Provide the (x, y) coordinate of the cell's center where the given text is located.  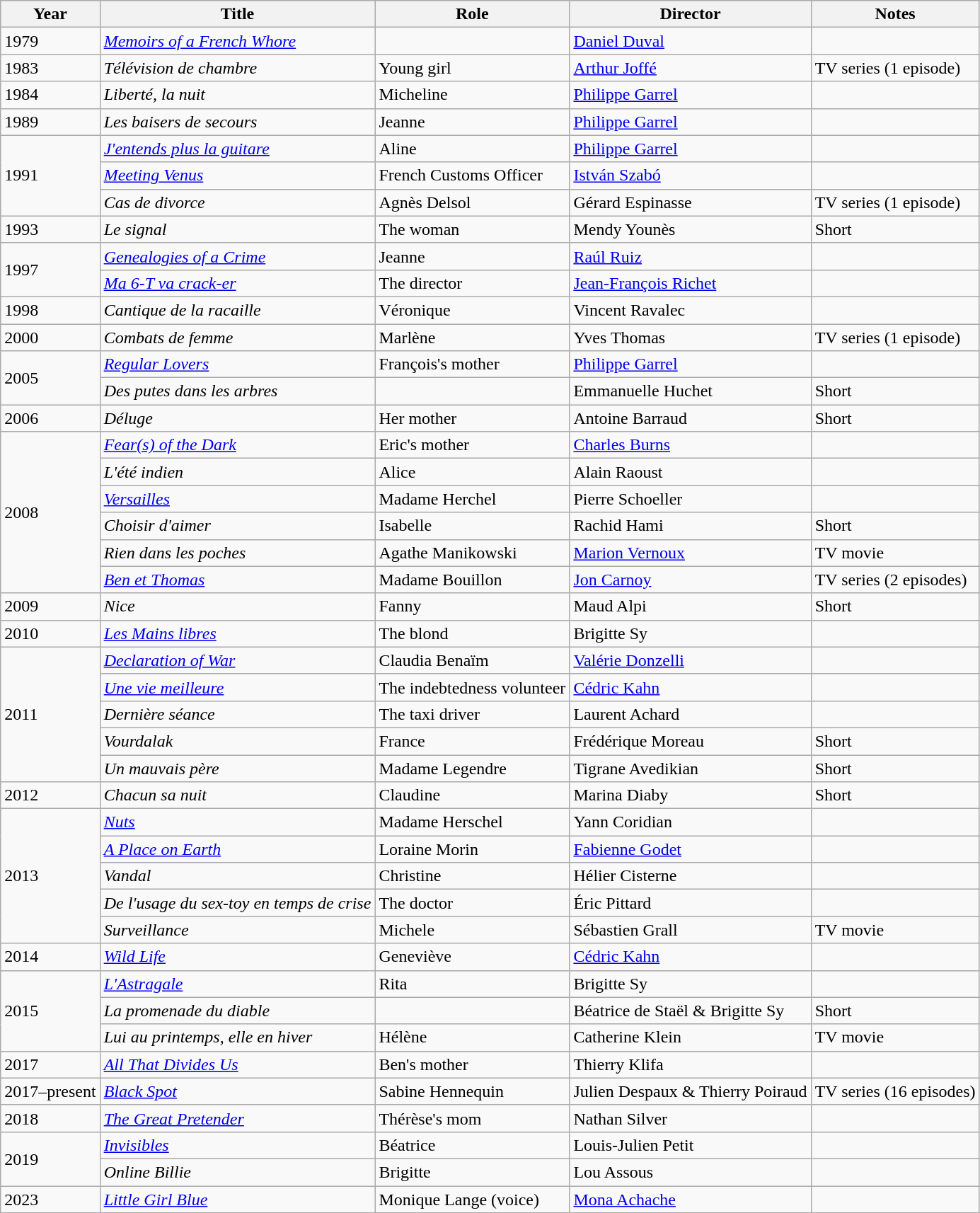
Invisibles (238, 1145)
Fabienne Godet (691, 849)
Meeting Venus (238, 176)
Alain Raoust (691, 472)
Genealogies of a Crime (238, 256)
The Great Pretender (238, 1118)
2006 (50, 418)
2008 (50, 512)
Liberté, la nuit (238, 95)
Une vie meilleure (238, 687)
Yann Coridian (691, 822)
Surveillance (238, 930)
Agathe Manikowski (473, 553)
Versailles (238, 499)
Ben et Thomas (238, 580)
Frédérique Moreau (691, 741)
Gérard Espinasse (691, 202)
Christine (473, 876)
Black Spot (238, 1091)
1984 (50, 95)
Chacun sa nuit (238, 795)
Catherine Klein (691, 1037)
Memoirs of a French Whore (238, 41)
François's mother (473, 364)
TV series (16 episodes) (895, 1091)
La promenade du diable (238, 1011)
2017 (50, 1064)
Laurent Achard (691, 714)
Little Girl Blue (238, 1200)
Eric's mother (473, 445)
Raúl Ruiz (691, 256)
Ma 6-T va crack-er (238, 283)
Marlène (473, 338)
Madame Herschel (473, 822)
Daniel Duval (691, 41)
Her mother (473, 418)
L'Astragale (238, 984)
Thierry Klifa (691, 1064)
Télévision de chambre (238, 68)
Micheline (473, 95)
Lui au printemps, elle en hiver (238, 1037)
Tigrane Avedikian (691, 768)
Hélier Cisterne (691, 876)
Véronique (473, 310)
2010 (50, 633)
Young girl (473, 68)
Maud Alpi (691, 606)
Yves Thomas (691, 338)
Mendy Younès (691, 229)
2005 (50, 378)
The blond (473, 633)
Charles Burns (691, 445)
Wild Life (238, 957)
Madame Legendre (473, 768)
Vandal (238, 876)
2013 (50, 876)
Le signal (238, 229)
Un mauvais père (238, 768)
Arthur Joffé (691, 68)
The indebtedness volunteer (473, 687)
2014 (50, 957)
L'été indien (238, 472)
Aline (473, 149)
1983 (50, 68)
Sébastien Grall (691, 930)
2000 (50, 338)
Vourdalak (238, 741)
Des putes dans les arbres (238, 391)
Geneviève (473, 957)
Alice (473, 472)
Rien dans les poches (238, 553)
The taxi driver (473, 714)
Claudia Benaïm (473, 660)
J'entends plus la guitare (238, 149)
1998 (50, 310)
Cantique de la racaille (238, 310)
Thérèse's mom (473, 1118)
Béatrice de Staël & Brigitte Sy (691, 1011)
Title (238, 14)
Sabine Hennequin (473, 1091)
Emmanuelle Huchet (691, 391)
Director (691, 14)
Louis-Julien Petit (691, 1145)
Marion Vernoux (691, 553)
Online Billie (238, 1172)
Dernière séance (238, 714)
1989 (50, 122)
1997 (50, 270)
2011 (50, 714)
2015 (50, 1011)
Isabelle (473, 526)
Antoine Barraud (691, 418)
Nuts (238, 822)
Rachid Hami (691, 526)
Monique Lange (voice) (473, 1200)
1991 (50, 176)
Notes (895, 14)
Éric Pittard (691, 903)
Fanny (473, 606)
Jean-François Richet (691, 283)
2012 (50, 795)
1993 (50, 229)
Les baisers de secours (238, 122)
Claudine (473, 795)
2023 (50, 1200)
1979 (50, 41)
2019 (50, 1159)
Nathan Silver (691, 1118)
TV series (2 episodes) (895, 580)
Déluge (238, 418)
Brigitte (473, 1172)
Mona Achache (691, 1200)
Role (473, 14)
Julien Despaux & Thierry Poiraud (691, 1091)
Year (50, 14)
Combats de femme (238, 338)
Cas de divorce (238, 202)
Hélène (473, 1037)
Rita (473, 984)
Marina Diaby (691, 795)
2018 (50, 1118)
Jon Carnoy (691, 580)
Vincent Ravalec (691, 310)
Fear(s) of the Dark (238, 445)
Valérie Donzelli (691, 660)
Agnès Delsol (473, 202)
Michele (473, 930)
Lou Assous (691, 1172)
The woman (473, 229)
2009 (50, 606)
István Szabó (691, 176)
The doctor (473, 903)
Declaration of War (238, 660)
Nice (238, 606)
Pierre Schoeller (691, 499)
Béatrice (473, 1145)
France (473, 741)
French Customs Officer (473, 176)
Loraine Morin (473, 849)
Choisir d'aimer (238, 526)
2017–present (50, 1091)
Ben's mother (473, 1064)
De l'usage du sex-toy en temps de crise (238, 903)
Les Mains libres (238, 633)
Regular Lovers (238, 364)
All That Divides Us (238, 1064)
The director (473, 283)
A Place on Earth (238, 849)
Madame Herchel (473, 499)
Madame Bouillon (473, 580)
